Scan for the cell matching the given text and deliver its (X, Y) coordinate at center. 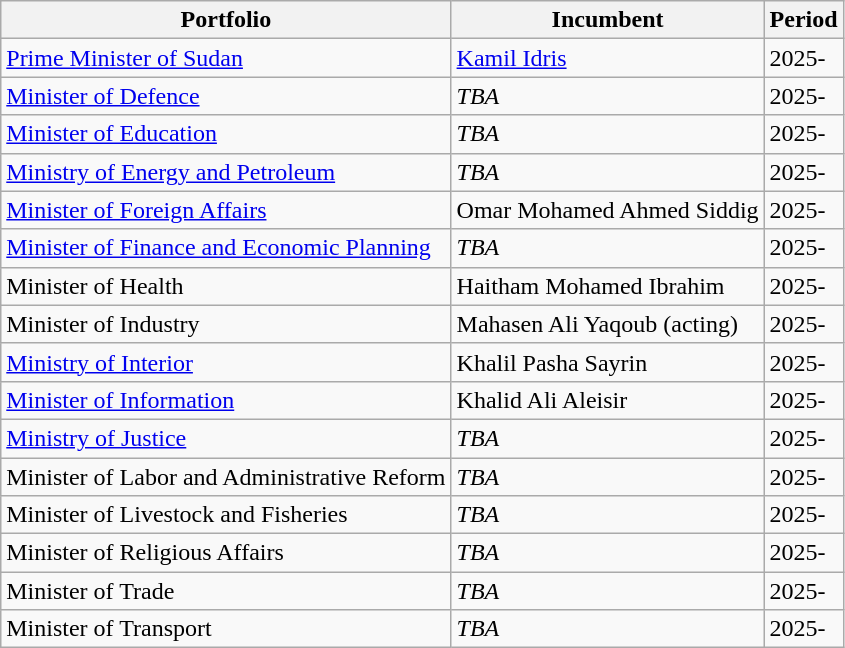
Minister of Defence (226, 96)
Portfolio (226, 20)
Minister of Information (226, 400)
Omar Mohamed Ahmed Siddig (608, 210)
Minister of Industry (226, 324)
Ministry of Justice (226, 438)
Minister of Finance and Economic Planning (226, 248)
Incumbent (608, 20)
Period (804, 20)
Mahasen Ali Yaqoub (acting) (608, 324)
Ministry of Energy and Petroleum (226, 172)
Ministry of Interior (226, 362)
Kamil Idris (608, 58)
Minister of Transport (226, 629)
Minister of Education (226, 134)
Khalid Ali Aleisir (608, 400)
Haitham Mohamed Ibrahim (608, 286)
Khalil Pasha Sayrin (608, 362)
Minister of Religious Affairs (226, 553)
Minister of Health (226, 286)
Minister of Livestock and Fisheries (226, 515)
Minister of Labor and Administrative Reform (226, 477)
Prime Minister of Sudan (226, 58)
Minister of Foreign Affairs (226, 210)
Minister of Trade (226, 591)
